Detect which cell encompasses the target text, then output its (x, y) center coordinate. 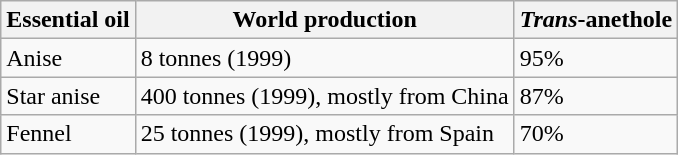
Anise (68, 58)
95% (596, 58)
400 tonnes (1999), mostly from China (324, 96)
70% (596, 134)
87% (596, 96)
Star anise (68, 96)
Essential oil (68, 20)
Fennel (68, 134)
World production (324, 20)
25 tonnes (1999), mostly from Spain (324, 134)
8 tonnes (1999) (324, 58)
Trans-anethole (596, 20)
